Capture the cell that displays the provided text and extract its [x, y] central coordinate. 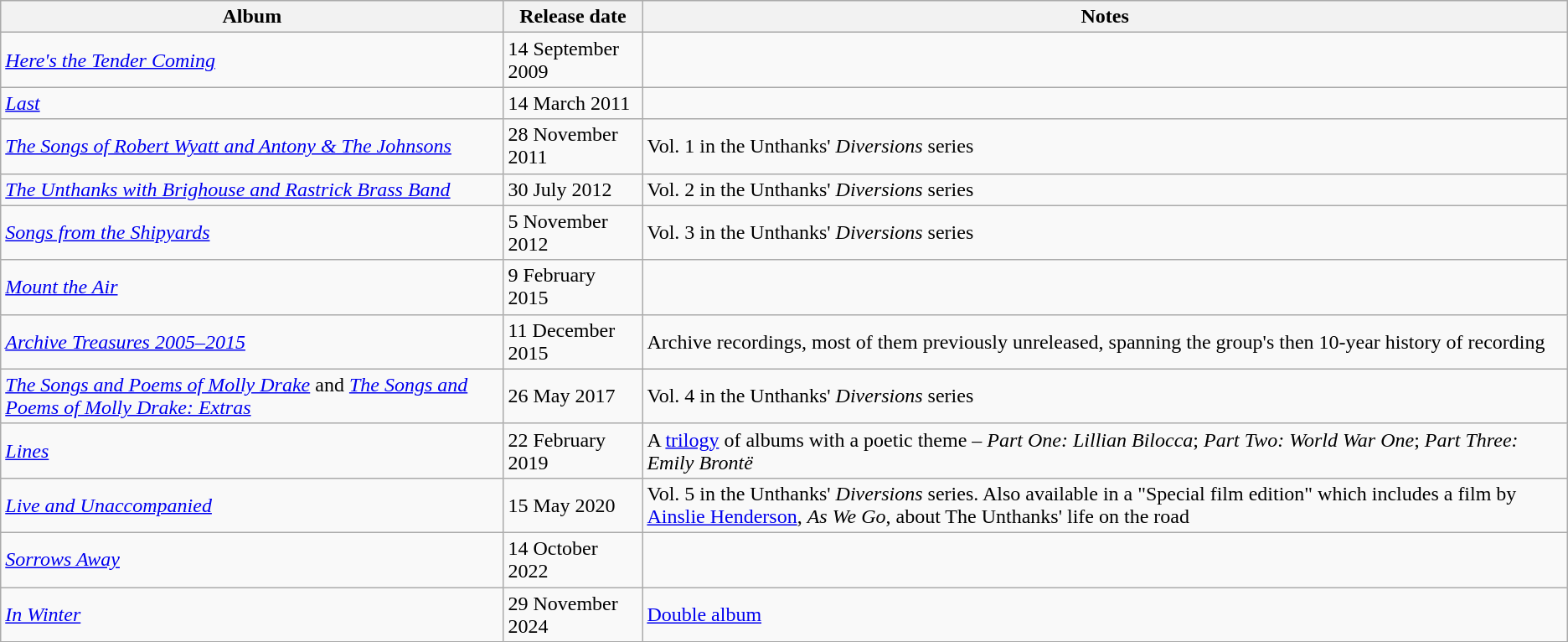
Here's the Tender Coming [252, 60]
Songs from the Shipyards [252, 233]
9 February 2015 [573, 287]
30 July 2012 [573, 189]
Live and Unaccompanied [252, 505]
The Songs and Poems of Molly Drake and The Songs and Poems of Molly Drake: Extras [252, 396]
Album [252, 17]
In Winter [252, 614]
29 November 2024 [573, 614]
15 May 2020 [573, 505]
Vol. 1 in the Unthanks' Diversions series [1105, 146]
26 May 2017 [573, 396]
11 December 2015 [573, 342]
Vol. 2 in the Unthanks' Diversions series [1105, 189]
A trilogy of albums with a poetic theme – Part One: Lillian Bilocca; Part Two: World War One; Part Three: Emily Brontë [1105, 451]
Lines [252, 451]
5 November 2012 [573, 233]
Double album [1105, 614]
14 March 2011 [573, 103]
The Songs of Robert Wyatt and Antony & The Johnsons [252, 146]
Archive recordings, most of them previously unreleased, spanning the group's then 10-year history of recording [1105, 342]
14 September 2009 [573, 60]
14 October 2022 [573, 560]
Notes [1105, 17]
Last [252, 103]
Release date [573, 17]
Vol. 3 in the Unthanks' Diversions series [1105, 233]
28 November 2011 [573, 146]
Vol. 4 in the Unthanks' Diversions series [1105, 396]
22 February 2019 [573, 451]
Archive Treasures 2005–2015 [252, 342]
Mount the Air [252, 287]
Sorrows Away [252, 560]
The Unthanks with Brighouse and Rastrick Brass Band [252, 189]
